Search for the cell housing the specified text and yield its [X, Y] center coordinate. 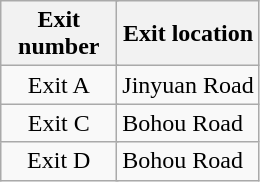
Exit number [59, 34]
Exit location [188, 34]
Exit C [59, 123]
Exit D [59, 161]
Jinyuan Road [188, 85]
Exit A [59, 85]
